Capture the cell that displays the provided text and extract its (X, Y) central coordinate. 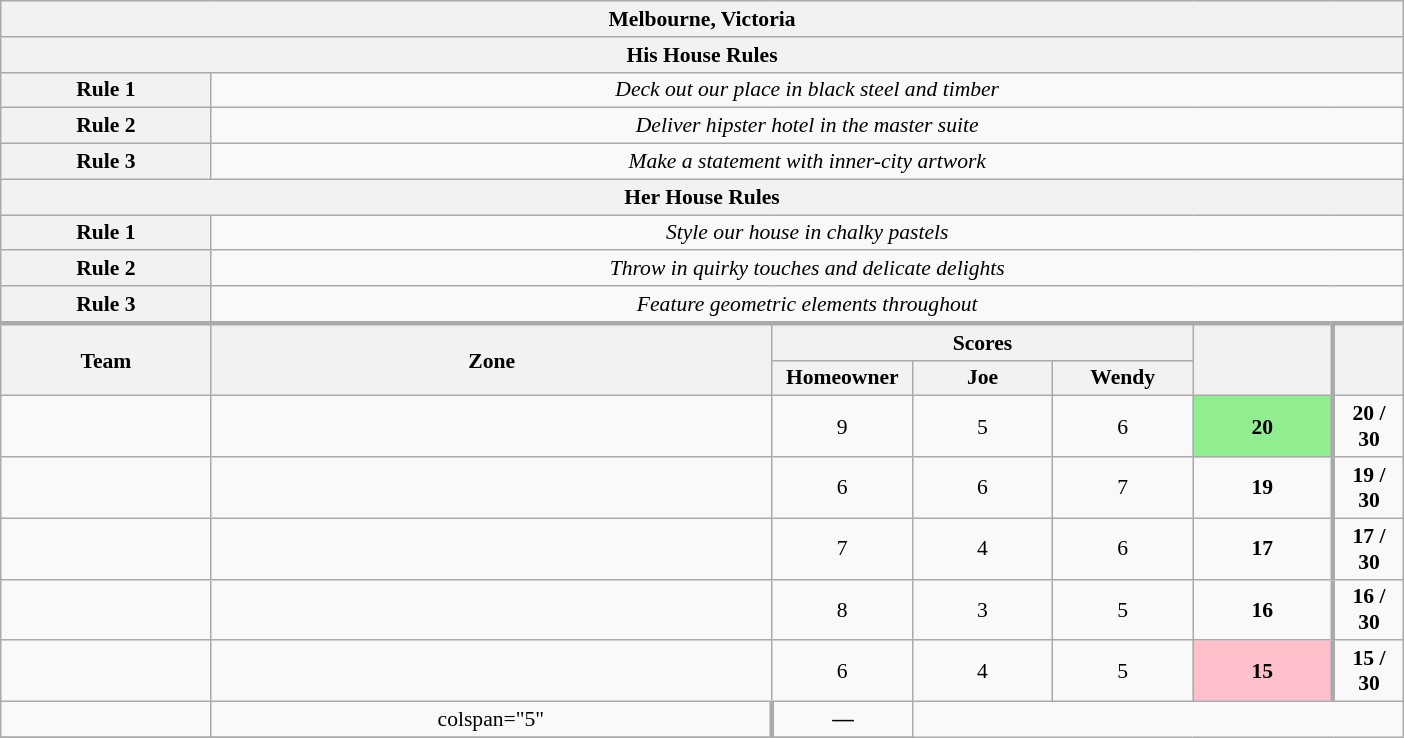
16 (1263, 610)
Deck out our place in black steel and timber (807, 90)
Deliver hipster hotel in the master suite (807, 126)
Scores (982, 342)
Make a statement with inner-city artwork (807, 162)
colspan="5" (492, 720)
17 / 30 (1368, 548)
Throw in quirky touches and delicate delights (807, 269)
20 (1263, 426)
19 / 30 (1368, 488)
Zone (492, 360)
8 (842, 610)
15 / 30 (1368, 672)
Melbourne, Victoria (702, 19)
9 (842, 426)
Team (106, 360)
16 / 30 (1368, 610)
Homeowner (842, 378)
Style our house in chalky pastels (807, 233)
Joe (982, 378)
Her House Rules (702, 197)
Wendy (1123, 378)
His House Rules (702, 55)
15 (1263, 672)
3 (982, 610)
— (842, 720)
Feature geometric elements throughout (807, 304)
17 (1263, 548)
19 (1263, 488)
20 / 30 (1368, 426)
